Search for the cell housing the specified text and yield its [X, Y] center coordinate. 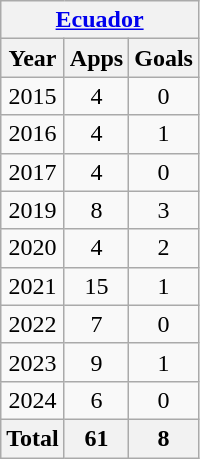
2023 [33, 362]
6 [96, 400]
2016 [33, 134]
Year [33, 58]
61 [96, 438]
2015 [33, 96]
2 [164, 248]
9 [96, 362]
2019 [33, 210]
2024 [33, 400]
15 [96, 286]
Apps [96, 58]
2020 [33, 248]
2021 [33, 286]
7 [96, 324]
Total [33, 438]
3 [164, 210]
Goals [164, 58]
Ecuador [100, 20]
2022 [33, 324]
2017 [33, 172]
